Return [x, y] of the center of cell containing provided text 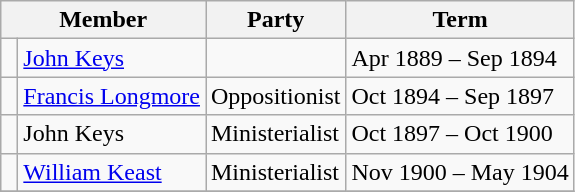
Francis Longmore [112, 96]
Oct 1894 – Sep 1897 [460, 96]
Oppositionist [276, 96]
Party [276, 20]
Oct 1897 – Oct 1900 [460, 134]
Apr 1889 – Sep 1894 [460, 58]
Nov 1900 – May 1904 [460, 172]
William Keast [112, 172]
Member [104, 20]
Term [460, 20]
